Extract the (X, Y) coordinate from the center of the cell holding the provided text.  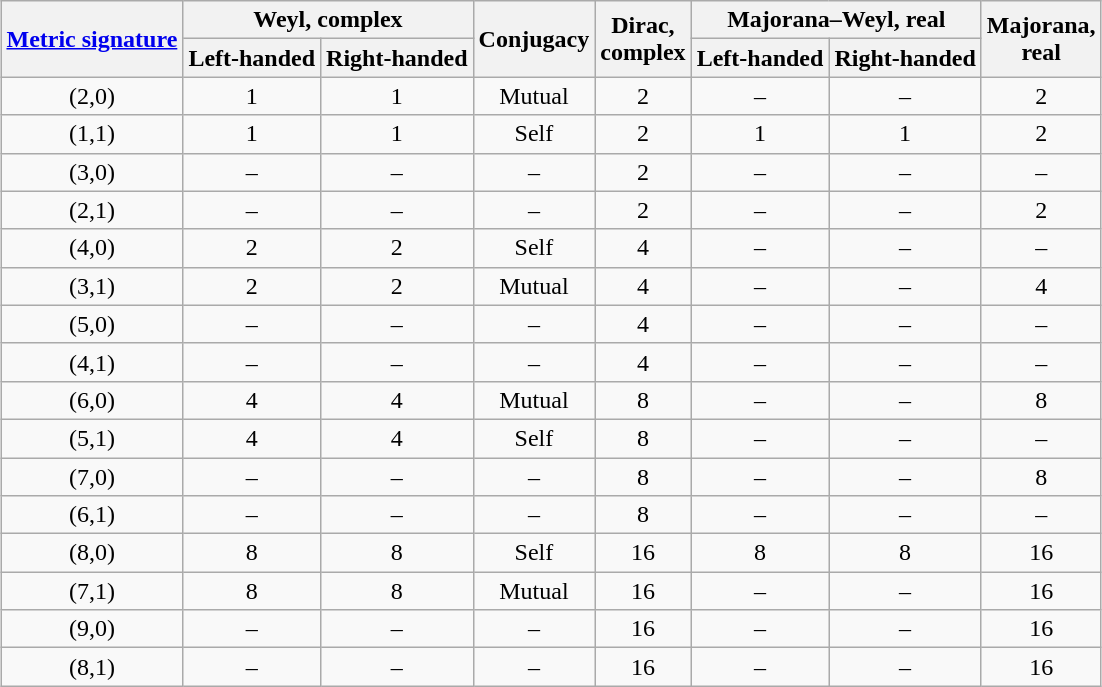
(9,0) (92, 629)
(4,1) (92, 362)
Weyl, complex (328, 20)
(8,0) (92, 553)
Metric signature (92, 39)
(4,0) (92, 248)
Majorana–Weyl, real (836, 20)
(7,0) (92, 477)
Majorana, real (1041, 39)
(3,1) (92, 286)
(1,1) (92, 134)
(2,1) (92, 210)
(6,1) (92, 515)
Conjugacy (534, 39)
(7,1) (92, 591)
(8,1) (92, 667)
(2,0) (92, 96)
(3,0) (92, 172)
(5,0) (92, 324)
(6,0) (92, 400)
(5,1) (92, 438)
Dirac, complex (643, 39)
